Detect which cell encompasses the target text, then output its [X, Y] center coordinate. 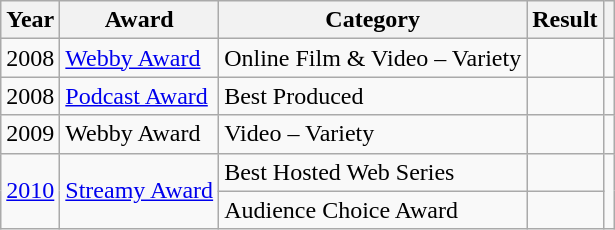
Year [30, 20]
Best Hosted Web Series [373, 172]
Award [140, 20]
Result [565, 20]
2009 [30, 134]
Streamy Award [140, 191]
Category [373, 20]
2010 [30, 191]
Best Produced [373, 96]
Audience Choice Award [373, 210]
Video – Variety [373, 134]
Online Film & Video – Variety [373, 58]
Podcast Award [140, 96]
